Return the [x, y] coordinate for the center point of the cell that contains the specified text.  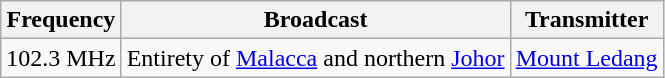
Mount Ledang [586, 58]
102.3 MHz [61, 58]
Frequency [61, 20]
Transmitter [586, 20]
Broadcast [316, 20]
Entirety of Malacca and northern Johor [316, 58]
